Determine the [X, Y] coordinate at the center of the cell enclosing the given text.  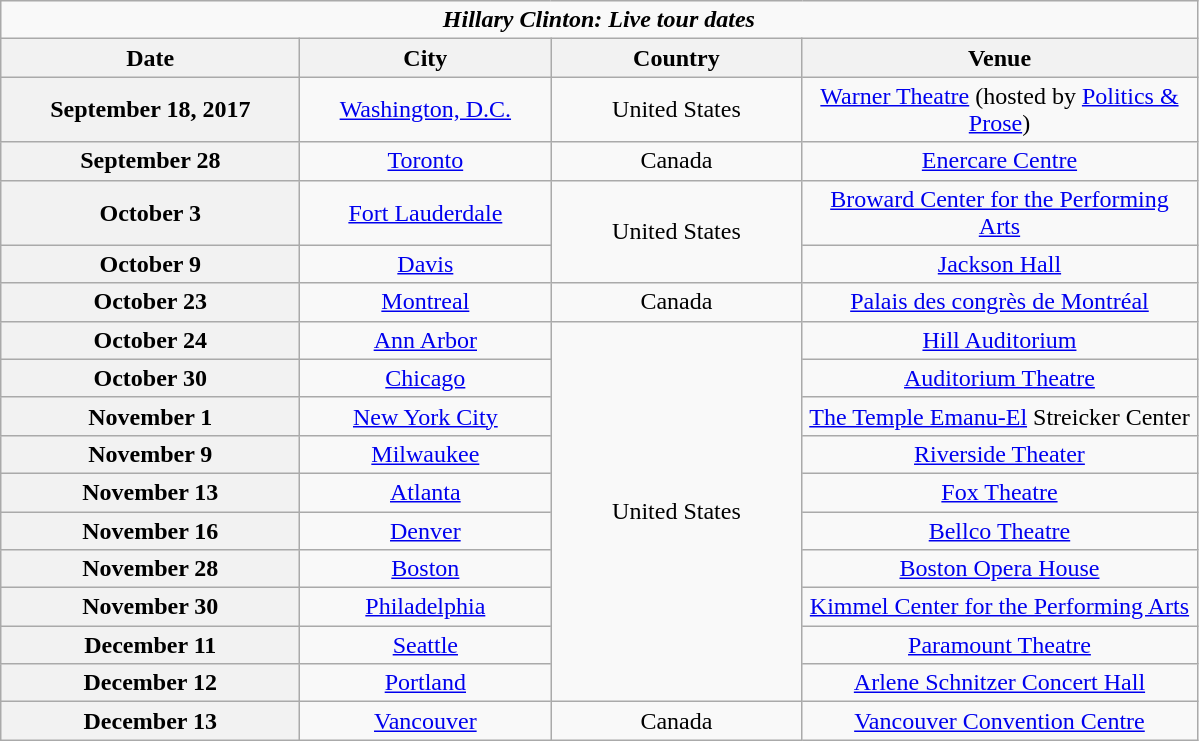
Bellco Theatre [1000, 531]
December 13 [150, 721]
Hill Auditorium [1000, 340]
October 30 [150, 378]
October 3 [150, 212]
Fox Theatre [1000, 492]
Atlanta [426, 492]
Country [676, 58]
Davis [426, 264]
October 9 [150, 264]
Philadelphia [426, 607]
September 28 [150, 161]
October 23 [150, 302]
Seattle [426, 645]
Hillary Clinton: Live tour dates [599, 20]
Broward Center for the Performing Arts [1000, 212]
Auditorium Theatre [1000, 378]
November 30 [150, 607]
Milwaukee [426, 454]
October 24 [150, 340]
New York City [426, 416]
Chicago [426, 378]
Vancouver Convention Centre [1000, 721]
November 16 [150, 531]
Montreal [426, 302]
Kimmel Center for the Performing Arts [1000, 607]
Enercare Centre [1000, 161]
September 18, 2017 [150, 110]
Ann Arbor [426, 340]
Vancouver [426, 721]
Boston [426, 569]
Arlene Schnitzer Concert Hall [1000, 683]
Date [150, 58]
November 1 [150, 416]
November 9 [150, 454]
Paramount Theatre [1000, 645]
Jackson Hall [1000, 264]
The Temple Emanu-El Streicker Center [1000, 416]
Palais des congrès de Montréal [1000, 302]
Boston Opera House [1000, 569]
December 11 [150, 645]
Washington, D.C. [426, 110]
Riverside Theater [1000, 454]
Fort Lauderdale [426, 212]
November 28 [150, 569]
Portland [426, 683]
November 13 [150, 492]
City [426, 58]
Venue [1000, 58]
Warner Theatre (hosted by Politics & Prose) [1000, 110]
December 12 [150, 683]
Denver [426, 531]
Toronto [426, 161]
